Determine the (x, y) coordinate at the center of the cell enclosing the given text.  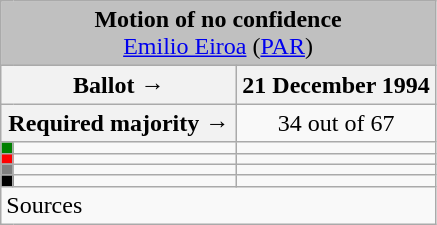
34 out of 67 (336, 123)
Ballot → (119, 85)
Required majority → (119, 123)
Sources (218, 205)
21 December 1994 (336, 85)
Motion of no confidenceEmilio Eiroa (PAR) (218, 34)
